Scan for the cell matching the given text and deliver its [x, y] coordinate at center. 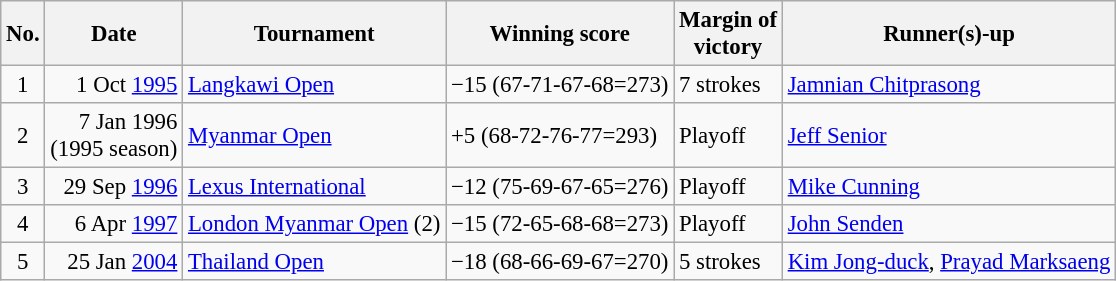
1 [23, 85]
Thailand Open [314, 262]
Date [114, 34]
29 Sep 1996 [114, 187]
7 strokes [728, 85]
Jeff Senior [948, 136]
No. [23, 34]
Runner(s)-up [948, 34]
3 [23, 187]
John Senden [948, 224]
Mike Cunning [948, 187]
Jamnian Chitprasong [948, 85]
6 Apr 1997 [114, 224]
Winning score [560, 34]
Kim Jong-duck, Prayad Marksaeng [948, 262]
25 Jan 2004 [114, 262]
Langkawi Open [314, 85]
Myanmar Open [314, 136]
−18 (68-66-69-67=270) [560, 262]
Margin ofvictory [728, 34]
+5 (68-72-76-77=293) [560, 136]
Tournament [314, 34]
−15 (72-65-68-68=273) [560, 224]
5 strokes [728, 262]
−15 (67-71-67-68=273) [560, 85]
−12 (75-69-67-65=276) [560, 187]
1 Oct 1995 [114, 85]
7 Jan 1996(1995 season) [114, 136]
5 [23, 262]
Lexus International [314, 187]
2 [23, 136]
4 [23, 224]
London Myanmar Open (2) [314, 224]
